From the cell containing the given text, extract its center point as [X, Y] coordinate. 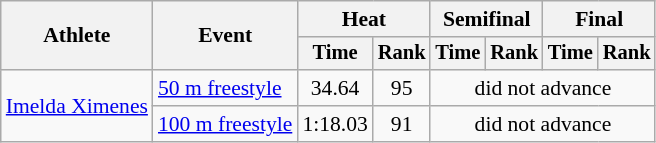
Final [599, 19]
Event [225, 36]
91 [402, 124]
Heat [364, 19]
50 m freestyle [225, 88]
34.64 [334, 88]
Athlete [77, 36]
95 [402, 88]
100 m freestyle [225, 124]
Semifinal [486, 19]
Imelda Ximenes [77, 106]
1:18.03 [334, 124]
